Extract the [X, Y] coordinate from the center of the cell holding the provided text.  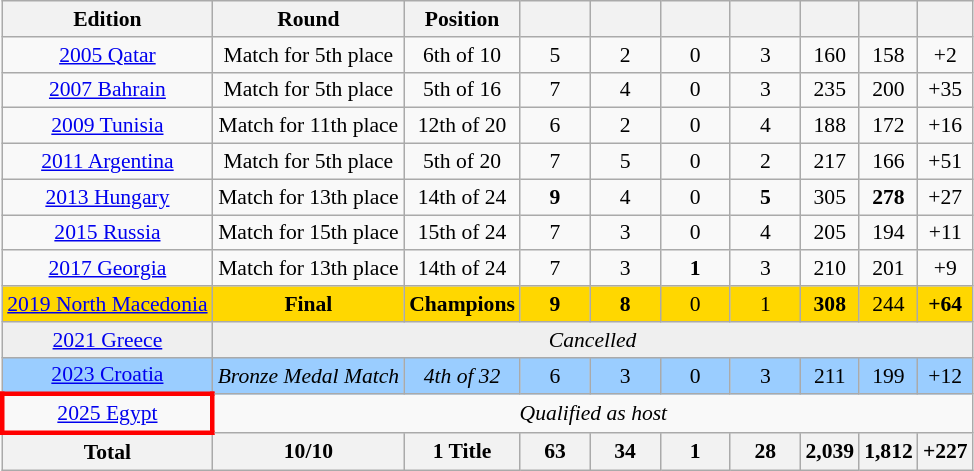
166 [888, 162]
2017 Georgia [107, 269]
Bronze Medal Match [309, 376]
34 [625, 452]
308 [830, 304]
172 [888, 126]
Match for 11th place [309, 126]
Final [309, 304]
+35 [946, 90]
210 [830, 269]
5th of 20 [462, 162]
2005 Qatar [107, 55]
199 [888, 376]
+12 [946, 376]
194 [888, 233]
305 [830, 197]
2,039 [830, 452]
+11 [946, 233]
1,812 [888, 452]
6th of 10 [462, 55]
5th of 16 [462, 90]
2023 Croatia [107, 376]
Match for 15th place [309, 233]
Qualified as host [593, 414]
217 [830, 162]
205 [830, 233]
+64 [946, 304]
1 Title [462, 452]
158 [888, 55]
2007 Bahrain [107, 90]
188 [830, 126]
200 [888, 90]
160 [830, 55]
2021 Greece [107, 340]
2011 Argentina [107, 162]
+51 [946, 162]
Round [309, 19]
+16 [946, 126]
4th of 32 [462, 376]
2015 Russia [107, 233]
Total [107, 452]
10/10 [309, 452]
15th of 24 [462, 233]
2009 Tunisia [107, 126]
201 [888, 269]
Edition [107, 19]
278 [888, 197]
63 [555, 452]
244 [888, 304]
2019 North Macedonia [107, 304]
Position [462, 19]
8 [625, 304]
Champions [462, 304]
+227 [946, 452]
+9 [946, 269]
+2 [946, 55]
12th of 20 [462, 126]
2013 Hungary [107, 197]
2025 Egypt [107, 414]
28 [765, 452]
Cancelled [593, 340]
211 [830, 376]
235 [830, 90]
+27 [946, 197]
